Capture the cell that displays the provided text and extract its [x, y] central coordinate. 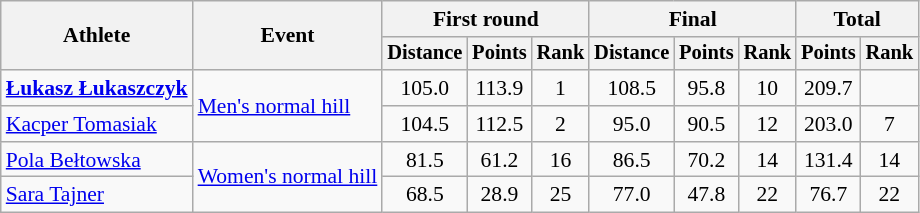
Sara Tajner [97, 195]
Final [692, 19]
10 [768, 88]
131.4 [828, 160]
104.5 [424, 124]
105.0 [424, 88]
68.5 [424, 195]
16 [561, 160]
61.2 [499, 160]
113.9 [499, 88]
Total [857, 19]
12 [768, 124]
90.5 [706, 124]
95.8 [706, 88]
95.0 [632, 124]
108.5 [632, 88]
Women's normal hill [288, 178]
Pola Bełtowska [97, 160]
1 [561, 88]
112.5 [499, 124]
Athlete [97, 36]
Łukasz Łukaszczyk [97, 88]
First round [486, 19]
Event [288, 36]
Men's normal hill [288, 106]
2 [561, 124]
25 [561, 195]
47.8 [706, 195]
77.0 [632, 195]
7 [890, 124]
70.2 [706, 160]
76.7 [828, 195]
209.7 [828, 88]
203.0 [828, 124]
Kacper Tomasiak [97, 124]
28.9 [499, 195]
81.5 [424, 160]
86.5 [632, 160]
